Capture the cell that displays the provided text and extract its (x, y) central coordinate. 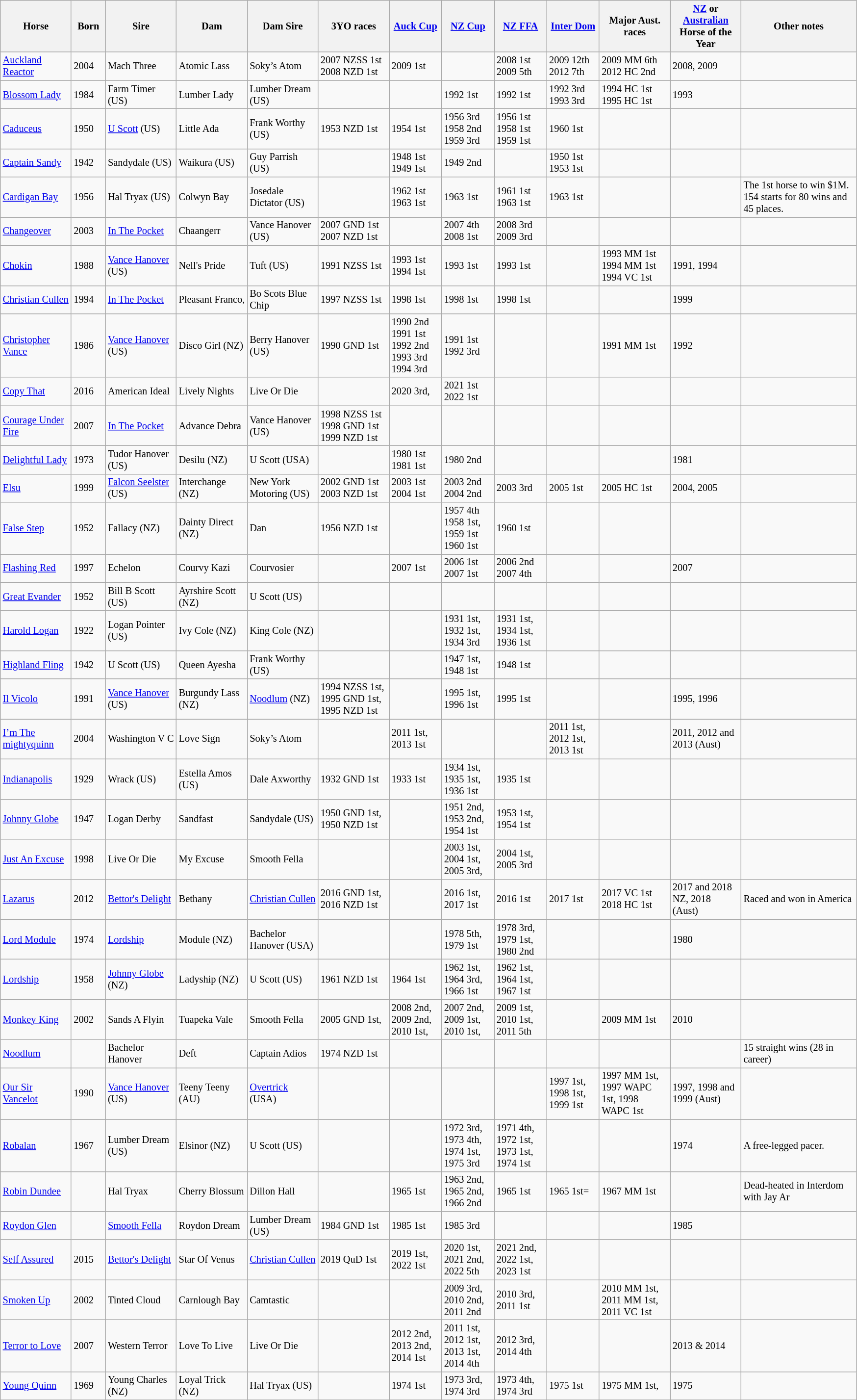
Bachelor Hanover (USA) (282, 939)
1962 1st 1963 1st (416, 197)
2010 MM 1st, 2011 MM 1st, 2011 VC 1st (634, 1300)
Roydon Dream (212, 1225)
Falcon Seelster (US) (141, 488)
1947 (88, 819)
Estella Amos (US) (212, 779)
2007 NZSS 1st2008 NZD 1st (354, 66)
1969 (88, 1386)
2011 1st, 2013 1st (416, 739)
1965 1st= (573, 1192)
1931 1st, 1934 1st, 1936 1st (521, 630)
Farm Timer (US) (141, 95)
2002 GND 1st 2003 NZD 1st (354, 488)
Noodlum (NZ) (282, 699)
1967 MM 1st (634, 1192)
1984 GND 1st (354, 1225)
1995 1st (521, 699)
1973 (88, 460)
Indianapolis (36, 779)
Just An Excuse (36, 859)
Robin Dundee (36, 1192)
Caduceus (36, 129)
2016 1st, 2017 1st (468, 899)
False Step (36, 528)
1990 2nd1991 1st 1992 2nd 1993 3rd 1994 3rd (416, 345)
NZ FFA (521, 26)
1994 HC 1st1995 HC 1st (634, 95)
Major Aust. races (634, 26)
Fallacy (NZ) (141, 528)
Echelon (141, 568)
Auck Cup (416, 26)
2004, 2005 (706, 488)
Il Vicolo (36, 699)
NZ Cup (468, 26)
2012 2nd, 2013 2nd, 2014 1st (416, 1346)
1991 MM 1st (634, 345)
1962 1st, 1964 3rd, 1966 1st (468, 979)
Courvosier (282, 568)
1991, 1994 (706, 265)
Bethany (212, 899)
Overtrick (USA) (282, 1093)
2012 3rd, 2014 4th (521, 1346)
2013 & 2014 (706, 1346)
Wrack (US) (141, 779)
Dam (212, 26)
2016 1st (521, 899)
Dan (282, 528)
2003 2nd 2004 2nd (468, 488)
Changeover (36, 231)
Lumber Lady (212, 95)
Interchange (NZ) (212, 488)
Dale Axworthy (282, 779)
Logan Pointer (US) (141, 630)
2019 QuD 1st (354, 1260)
Queen Ayesha (212, 665)
1995 1st, 1996 1st (468, 699)
1992 (706, 345)
Camtastic (282, 1300)
1991 1st 1992 3rd (468, 345)
2017 VC 1st 2018 HC 1st (634, 899)
1985 1st (416, 1225)
2008 2nd, 2009 2nd, 2010 1st, (416, 1019)
2003 3rd (521, 488)
I’m The mightyquinn (36, 739)
Monkey King (36, 1019)
Terror to Love (36, 1346)
Raced and won in America (799, 899)
Washington V C (141, 739)
2005 GND 1st, (354, 1019)
1995, 1996 (706, 699)
Josedale Dictator (US) (282, 197)
Atomic Lass (212, 66)
1973 3rd, 1974 3rd (468, 1386)
1963 2nd, 1965 2nd, 1966 2nd (468, 1192)
1997 MM 1st, 1997 WAPC 1st, 1998 WAPC 1st (634, 1093)
2020 1st, 2021 2nd, 2022 5th (468, 1260)
1980 1st 1981 1st (416, 460)
Cherry Blossum (212, 1192)
1971 4th, 1972 1st, 1973 1st, 1974 1st (521, 1145)
2019 1st, 2022 1st (416, 1260)
1998 NZSS 1st 1998 GND 1st 1999 NZD 1st (354, 426)
Loyal Trick (NZ) (212, 1386)
Nell's Pride (212, 265)
1991 NZSS 1st (354, 265)
1929 (88, 779)
1994 (88, 300)
1986 (88, 345)
Lively Nights (212, 391)
Burgundy Lass (NZ) (212, 699)
1974 1st (416, 1386)
Guy Parrish (US) (282, 163)
2011 1st, 2012 1st, 2013 1st (573, 739)
1984 (88, 95)
2017 and 2018 NZ, 2018 (Aust) (706, 899)
1993 (706, 95)
Love Sign (212, 739)
Johnny Globe (36, 819)
1950 GND 1st, 1950 NZD 1st (354, 819)
1993 MM 1st 1994 MM 1st 1994 VC 1st (634, 265)
Other notes (799, 26)
1922 (88, 630)
1957 4th 1958 1st, 1959 1st1960 1st (468, 528)
2008 1st2009 5th (521, 66)
2017 1st (573, 899)
1956 3rd 1958 2nd 1959 3rd (468, 129)
1935 1st (521, 779)
2011 1st, 2012 1st, 2013 1st, 2014 4th (468, 1346)
1964 1st (416, 979)
1950 (88, 129)
1934 1st, 1935 1st, 1936 1st (468, 779)
1949 2nd (468, 163)
Johnny Globe (NZ) (141, 979)
2009 1st, 2010 1st, 2011 5th (521, 1019)
Berry Hanover (US) (282, 345)
Tinted Cloud (141, 1300)
1956 NZD 1st (354, 528)
1933 1st (416, 779)
Ladyship (NZ) (212, 979)
Christopher Vance (36, 345)
2007 1st (416, 568)
2021 1st2022 1st (468, 391)
Lazarus (36, 899)
2016 GND 1st, 2016 NZD 1st (354, 899)
Sire (141, 26)
1980 2nd (468, 460)
2003 1st, 2004 1st, 2005 3rd, (468, 859)
Our Sir Vancelot (36, 1093)
Delightful Lady (36, 460)
2009 3rd, 2010 2nd, 2011 2nd (468, 1300)
Mach Three (141, 66)
Blossom Lady (36, 95)
1953 1st, 1954 1st (521, 819)
Smoken Up (36, 1300)
3YO races (354, 26)
Dead-heated in Interdom with Jay Ar (799, 1192)
Little Ada (212, 129)
2015 (88, 1260)
NZ or Australian Horse of the Year (706, 26)
Deft (212, 1054)
1978 3rd, 1979 1st, 1980 2nd (521, 939)
2009 1st (416, 66)
Disco Girl (NZ) (212, 345)
1974 NZD 1st (354, 1054)
2005 HC 1st (634, 488)
1980 (706, 939)
1961 1st1963 1st (521, 197)
2004 1st, 2005 3rd (521, 859)
1997, 1998 and 1999 (Aust) (706, 1093)
1954 1st (416, 129)
Born (88, 26)
1985 3rd (468, 1225)
Highland Fling (36, 665)
Advance Debra (212, 426)
King Cole (NZ) (282, 630)
Captain Sandy (36, 163)
1975 1st (573, 1386)
2009 MM 1st (634, 1019)
Bill B Scott (US) (141, 596)
Tudor Hanover (US) (141, 460)
2010 (706, 1019)
1931 1st, 1932 1st, 1934 3rd (468, 630)
1948 1st 1949 1st (416, 163)
1985 (706, 1225)
Bo Scots Blue Chip (282, 300)
1948 1st (521, 665)
1990 (88, 1093)
Bachelor Hanover (141, 1054)
Tuft (US) (282, 265)
Chaangerr (212, 231)
Elsinor (NZ) (212, 1145)
Captain Adios (282, 1054)
Courage Under Fire (36, 426)
Waikura (US) (212, 163)
1990 GND 1st (354, 345)
Cardigan Bay (36, 197)
1988 (88, 265)
Auckland Reactor (36, 66)
2016 (88, 391)
2006 2nd2007 4th (521, 568)
Horse (36, 26)
2008, 2009 (706, 66)
1972 3rd, 1973 4th, 1974 1st, 1975 3rd (468, 1145)
2007 4th2008 1st (468, 231)
Western Terror (141, 1346)
Self Assured (36, 1260)
Dam Sire (282, 26)
2007 GND 1st 2007 NZD 1st (354, 231)
1950 1st 1953 1st (573, 163)
Young Charles (NZ) (141, 1386)
Elsu (36, 488)
1951 2nd, 1953 2nd, 1954 1st (468, 819)
2007 2nd, 2009 1st, 2010 1st, (468, 1019)
Teeny Teeny (AU) (212, 1093)
1992 3rd1993 3rd (573, 95)
1975 MM 1st, (634, 1386)
1991 (88, 699)
1947 1st, 1948 1st (468, 665)
A free-legged pacer. (799, 1145)
Roydon Glen (36, 1225)
Lord Module (36, 939)
1993 1st1994 1st (416, 265)
2012 (88, 899)
1997 NZSS 1st (354, 300)
1973 4th, 1974 3rd (521, 1386)
1962 1st, 1964 1st, 1967 1st (521, 979)
2010 3rd, 2011 1st (521, 1300)
15 straight wins (28 in career) (799, 1054)
Young Quinn (36, 1386)
Great Evander (36, 596)
1994 NZSS 1st, 1995 GND 1st, 1995 NZD 1st (354, 699)
New York Motoring (US) (282, 488)
1978 5th, 1979 1st (468, 939)
1967 (88, 1145)
1956 (88, 197)
2009 12th2012 7th (573, 66)
Logan Derby (141, 819)
My Excuse (212, 859)
Love To Live (212, 1346)
Sandfast (212, 819)
Chokin (36, 265)
1997 (88, 568)
1953 NZD 1st (354, 129)
Dainty Direct (NZ) (212, 528)
Ivy Cole (NZ) (212, 630)
1975 (706, 1386)
The 1st horse to win $1M. 154 starts for 80 wins and 45 places. (799, 197)
Star Of Venus (212, 1260)
1956 1st1958 1st1959 1st (521, 129)
Flashing Red (36, 568)
2020 3rd, (416, 391)
1981 (706, 460)
Sands A Flyin (141, 1019)
Copy That (36, 391)
1958 (88, 979)
1998 (88, 859)
Pleasant Franco, (212, 300)
Module (NZ) (212, 939)
2011, 2012 and 2013 (Aust) (706, 739)
Colwyn Bay (212, 197)
2008 3rd 2009 3rd (521, 231)
2005 1st (573, 488)
1997 1st, 1998 1st, 1999 1st (573, 1093)
Hal Tryax (141, 1192)
Ayrshire Scott (NZ) (212, 596)
2003 1st 2004 1st (416, 488)
Robalan (36, 1145)
2003 (88, 231)
American Ideal (141, 391)
Desilu (NZ) (212, 460)
2009 MM 6th2012 HC 2nd (634, 66)
U Scott (USA) (282, 460)
1932 GND 1st (354, 779)
Harold Logan (36, 630)
Noodlum (36, 1054)
Carnlough Bay (212, 1300)
2006 1st 2007 1st (468, 568)
Dillon Hall (282, 1192)
Tuapeka Vale (212, 1019)
2021 2nd, 2022 1st, 2023 1st (521, 1260)
1961 NZD 1st (354, 979)
Inter Dom (573, 26)
Courvy Kazi (212, 568)
